Return the (X, Y) coordinate for the center point of the cell that contains the specified text.  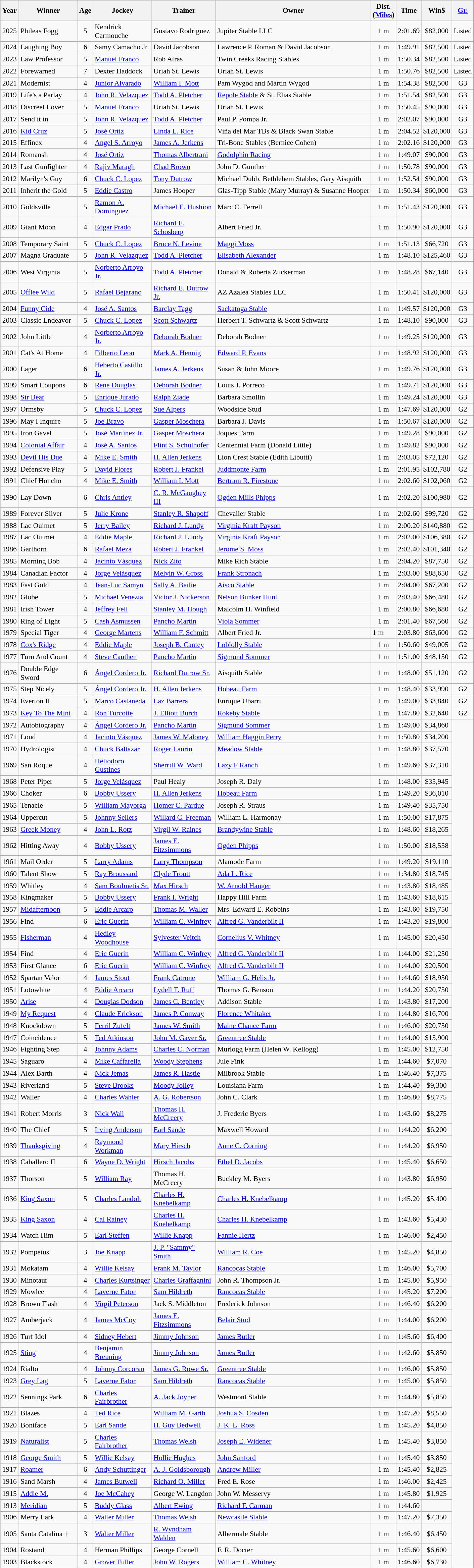
Canadian Factor (48, 573)
$16,700 (436, 1014)
Joe Knapp (122, 1252)
1:48.60 (409, 829)
1931 (9, 1268)
William M. Garth (184, 1413)
Ted Atkinson (122, 1038)
Heliodoro Gustines (122, 765)
1940 (9, 1130)
Year (9, 11)
Roamer (48, 1470)
David Jacobson (184, 47)
$7,070 (436, 1062)
2:00.80 (409, 609)
Maxwell Howard (293, 1130)
Barclay Tagg (184, 309)
1950 (9, 1002)
Marilyn's Guy (48, 179)
Rajiv Maragh (122, 167)
1939 (9, 1146)
2000 (9, 369)
2:01.69 (409, 31)
Win$ (436, 11)
Jockey (122, 11)
Homer C. Pardue (184, 806)
Laughing Boy (48, 47)
2:04.20 (409, 561)
1964 (9, 817)
Fannie Hertz (293, 1236)
José Martínez Jr. (122, 433)
1917 (9, 1470)
Glas-Tipp Stable (Mary Murray) & Susanne Hooper (293, 191)
1997 (9, 410)
1919 (9, 1442)
1925 (9, 1352)
Whitley (48, 886)
1:49.24 (409, 397)
2:02.40 (409, 549)
Paul P. Pompa Jr. (293, 119)
F. R. Docter (293, 1550)
1942 (9, 1097)
Eddie Castro (122, 191)
Charles Kurtsinger (122, 1280)
1992 (9, 469)
1982 (9, 597)
Dexter Haddock (122, 71)
John M. Gaver Sr. (184, 1038)
2:04.00 (409, 585)
Johnny Corcoran (122, 1369)
Steve Cauthen (122, 657)
1969 (9, 765)
$19,750 (436, 910)
Caballero II (48, 1162)
Ray Broussard (122, 874)
2002 (9, 337)
Repole Stable & St. Elias Stable (293, 95)
Andy Schuttinger (122, 1470)
1:50.80 (409, 737)
Knockdown (48, 1026)
$7,200 (436, 1292)
1984 (9, 573)
Lager (48, 369)
George Smith (48, 1458)
Loblolly Stable (293, 645)
Benjamin Breuning (122, 1352)
$35,945 (436, 781)
Blazes (48, 1413)
Special Tiger (48, 633)
Thanksgiving (48, 1146)
Kingmaker (48, 898)
Boniface (48, 1425)
Defensive Play (48, 469)
Jerry Bailey (122, 526)
$35,750 (436, 806)
1990 (9, 497)
2005 (9, 292)
Happy Hill Farm (293, 898)
1923 (9, 1381)
2013 (9, 167)
1:49.76 (409, 369)
2:04.52 (409, 131)
Donald & Roberta Zuckerman (293, 272)
$5,400 (436, 1199)
2019 (9, 95)
James R. Hastie (184, 1074)
Addison Stable (293, 1002)
1934 (9, 1236)
John C. Clark (293, 1097)
7 (85, 71)
1973 (9, 713)
Uppercut (48, 817)
Naturalist (48, 1442)
Step Nicely (48, 689)
Meridian (48, 1506)
1:46.60 (409, 1562)
Devil His Due (48, 457)
$87,750 (436, 561)
Pam Wygod and Martin Wygod (293, 83)
Florence Whitaker (293, 1014)
Romansh (48, 155)
Ramon A. Dominguez (122, 207)
Ada L. Rice (293, 874)
Elisabeth Alexander (293, 256)
1:49.60 (409, 765)
Westmont Stable (293, 1397)
2:01.95 (409, 469)
$20,450 (436, 938)
Lion Crest Stable (Edith Libutti) (293, 457)
1:49.40 (409, 806)
Jack S. Middleton (184, 1304)
Goldsville (48, 207)
Juddmonte Farm (293, 469)
1903 (9, 1562)
James Hooper (184, 191)
1996 (9, 421)
Cornelius V. Whitney (293, 938)
1930 (9, 1280)
1921 (9, 1413)
1956 (9, 922)
John D. Gunther (293, 167)
William Mayorga (122, 806)
2021 (9, 83)
Frank Catrone (184, 978)
Melvin W. Gross (184, 573)
Louisiana Farm (293, 1085)
John R. Thompson Jr. (293, 1280)
1980 (9, 621)
$34,200 (436, 737)
Alamode Farm (293, 862)
Globe (48, 597)
$99,720 (436, 513)
1:49.71 (409, 385)
Hirsch Jacobs (184, 1162)
Sackatoga Stable (293, 309)
$2,425 (436, 1482)
Stanley R. Shapoff (184, 513)
1957 (9, 910)
First Glance (48, 966)
Joe Bravo (122, 421)
2:02.20 (409, 497)
$34,860 (436, 725)
James Stout (122, 978)
Raymond Workman (122, 1146)
Sally A. Bailie (184, 585)
$102,780 (436, 469)
Buckley M. Byers (293, 1179)
Virgil Peterson (122, 1304)
Angel S. Arroyo (122, 143)
1:44.40 (409, 1085)
$82,000 (436, 31)
Midafternoon (48, 910)
2015 (9, 143)
Viola Sommer (293, 621)
$140,880 (436, 526)
1995 (9, 433)
Viña del Mar TBs & Black Swan Stable (293, 131)
The Chief (48, 1130)
Kid Cruz (48, 131)
1:50.67 (409, 421)
Classic Endeavor (48, 321)
$17,200 (436, 1002)
Richard E. Dutrow Jr. (184, 292)
Cox's Ridge (48, 645)
Hedley Woodhouse (122, 938)
Buddy Glass (122, 1506)
Minotaur (48, 1280)
$1,925 (436, 1494)
Virgil W. Raines (184, 829)
2017 (9, 119)
Hollie Hughes (184, 1458)
Frank M. Taylor (184, 1268)
2025 (9, 31)
1:51.54 (409, 95)
Jerome S. Moss (293, 549)
John W. Rogers (184, 1562)
Turf Idol (48, 1337)
Sam Boulmetis Sr. (122, 886)
Key To The Mint (48, 713)
David Flores (122, 469)
1:49.28 (409, 433)
1905 (9, 1533)
$106,380 (436, 537)
Twin Creeks Racing Stables (293, 59)
1955 (9, 938)
1937 (9, 1179)
$9,300 (436, 1085)
Enrique Ubarri (293, 701)
1960 (9, 874)
Herman Phillips (122, 1550)
Iron Gavel (48, 433)
1:47.80 (409, 713)
Frank I. Wright (184, 898)
2006 (9, 272)
Gr. (463, 11)
Bruce N. Levine (184, 244)
1918 (9, 1458)
1:46.80 (409, 1097)
Offlee Wild (48, 292)
Loud (48, 737)
Rostand (48, 1550)
Milbrook Stable (293, 1074)
Barbara J. Davis (293, 421)
Inherit the Gold (48, 191)
1966 (9, 794)
Blackstock (48, 1562)
1951 (9, 990)
Cash Asmussen (122, 621)
1977 (9, 657)
Sand Marsh (48, 1482)
Fisherman (48, 938)
2:00.20 (409, 526)
1991 (9, 481)
Willie Knapp (184, 1236)
1953 (9, 966)
2:02.07 (409, 119)
$8,275 (436, 1114)
2:02.16 (409, 143)
Turn And Count (48, 657)
2:03.40 (409, 597)
Aisco Stable (293, 585)
2024 (9, 47)
$125,460 (436, 256)
1924 (9, 1369)
William G. Helis Jr. (293, 978)
$7,375 (436, 1074)
Kendrick Carmouche (122, 31)
$18,615 (436, 898)
Phileas Fogg (48, 31)
1970 (9, 749)
Moody Jolley (184, 1085)
2:01.40 (409, 621)
Joseph R. Daly (293, 781)
Barbara Smollin (293, 397)
1936 (9, 1199)
Sennings Park (48, 1397)
Filberto Leon (122, 353)
Claude Erickson (122, 1014)
Cal Rainey (122, 1220)
Bertram R. Firestone (293, 481)
1:49.82 (409, 445)
Clyde Troutt (184, 874)
1:49.07 (409, 155)
Send it in (48, 119)
Woodside Stud (293, 410)
Nick Jemas (122, 1074)
Hydrologist (48, 749)
Pompeius (48, 1252)
Age (85, 11)
1:50.45 (409, 107)
Edgar Prado (122, 227)
Ted Rice (122, 1413)
Dist. (Miles) (383, 11)
Linda L. Rice (184, 131)
Jupiter Stable LLC (293, 31)
John L. Rotz (122, 829)
$37,310 (436, 765)
$18,485 (436, 886)
J. P. "Sammy" Smith (184, 1252)
$18,950 (436, 978)
1961 (9, 862)
Santa Catalina † (48, 1533)
H. Guy Bedwell (184, 1425)
Laz Barrera (184, 701)
Mokatam (48, 1268)
1983 (9, 585)
$5,700 (436, 1268)
Woody Stephens (184, 1062)
Magna Graduate (48, 256)
Godolphin Racing (293, 155)
1976 (9, 673)
Winner (48, 11)
San Roque (48, 765)
Rob Atras (184, 59)
Wayne D. Wright (122, 1162)
2003 (9, 321)
Mrs. Edward E. Robbins (293, 910)
1979 (9, 633)
1929 (9, 1292)
1:34.80 (409, 874)
2010 (9, 207)
1978 (9, 645)
$20,500 (436, 966)
$36,010 (436, 794)
2004 (9, 309)
Douglas Dodson (122, 1002)
Last Gunfighter (48, 167)
Jean-Luc Samyn (122, 585)
Garthorn (48, 549)
Charles C. Norman (184, 1049)
Discreet Lover (48, 107)
Alex Barth (48, 1074)
1:48.28 (409, 272)
Jeffrey Fell (122, 609)
1:48.40 (409, 689)
Joseph E. Widener (293, 1442)
$63,600 (436, 633)
Amberjack (48, 1320)
1:50.78 (409, 167)
Sue Alpers (184, 410)
J. Elliott Burch (184, 713)
Jule Fink (293, 1062)
Flint S. Schulhofer (184, 445)
1948 (9, 1026)
Hitting Away (48, 845)
Gustavo Rodriguez (184, 31)
Charles Wahler (122, 1097)
Anne C. Corning (293, 1146)
1:50.76 (409, 71)
1972 (9, 725)
Lydell T. Ruff (184, 990)
Nick Wall (122, 1114)
2014 (9, 155)
William C. Whitney (293, 1562)
2012 (9, 179)
George Martens (122, 633)
Rialto (48, 1369)
1968 (9, 781)
Arise (48, 1002)
Earl Steffen (122, 1236)
Nelson Bunker Hunt (293, 597)
Rafael Bejarano (122, 292)
$66,480 (436, 597)
$67,140 (436, 272)
Charles Graffagnini (184, 1280)
Irving Anderson (122, 1130)
Brandywine Stable (293, 829)
Brown Flash (48, 1304)
AZ Azalea Stables LLC (293, 292)
$6,400 (436, 1337)
1:51.43 (409, 207)
$66,680 (436, 609)
1920 (9, 1425)
$100,980 (436, 497)
J. K. L. Ross (293, 1425)
Steve Brooks (122, 1085)
Scott Schwartz (184, 321)
Ron Turcotte (122, 713)
$48,150 (436, 657)
James C. Bentley (184, 1002)
J. Frederic Byers (293, 1114)
Peter Piper (48, 781)
John Little (48, 337)
James Butwell (122, 1482)
1988 (9, 526)
Forewarned (48, 71)
2:03.80 (409, 633)
Ormsby (48, 410)
Junior Alvarado (122, 83)
William Ray (122, 1179)
A. G. Robertson (184, 1097)
James McCoy (122, 1320)
Larry Adams (122, 862)
Sherrill W. Ward (184, 765)
$101,340 (436, 549)
Tenacle (48, 806)
1:47.69 (409, 410)
Chevalier Stable (293, 513)
1958 (9, 898)
Richard F. Carman (293, 1506)
William F. Schmitt (184, 633)
2022 (9, 71)
Joe McCahey (122, 1494)
Spartan Valor (48, 978)
William R. Coe (293, 1252)
Sir Bear (48, 397)
Richard Dutrow Sr. (184, 673)
$6,600 (436, 1550)
Tri-Bone Stables (Bernice Cohen) (293, 143)
C. R. McGaughey III (184, 497)
1998 (9, 397)
$88,650 (436, 573)
1981 (9, 609)
West Virginia (48, 272)
$32,640 (436, 713)
Coincidence (48, 1038)
$19,800 (436, 922)
2:03.05 (409, 457)
Stanley M. Hough (184, 609)
Michael Dubb, Bethlehem Stables, Gary Aisquith (293, 179)
2:02.00 (409, 537)
1927 (9, 1320)
Thomas G. Benson (293, 990)
James G. Rowe Sr. (184, 1369)
Greek Money (48, 829)
$18,558 (436, 845)
$67,560 (436, 621)
Everton II (48, 701)
Roger Laurin (184, 749)
$6,650 (436, 1162)
Modernist (48, 83)
Talent Show (48, 874)
W. Arnold Hanger (293, 886)
1944 (9, 1074)
Merry Lark (48, 1517)
Charles Landolt (122, 1199)
$49,005 (436, 645)
2016 (9, 131)
Tony Dutrow (184, 179)
$8,550 (436, 1413)
R. Wyndham Walden (184, 1533)
Thorson (48, 1179)
Rafael Meza (122, 549)
George Cornell (184, 1550)
Larry Thompson (184, 862)
Richard O. Miller (184, 1482)
1:50.90 (409, 227)
Chad Brown (184, 167)
Maine Chance Farm (293, 1026)
Chris Antley (122, 497)
Waller (48, 1097)
Newcastle Stable (293, 1517)
Riverland (48, 1085)
1962 (9, 845)
1906 (9, 1517)
Mail Order (48, 862)
2001 (9, 353)
Temporary Saint (48, 244)
1971 (9, 737)
2007 (9, 256)
1965 (9, 806)
$7,350 (436, 1517)
1:48.80 (409, 749)
Maggi Moss (293, 244)
Thomas M. Waller (184, 910)
Nick Zito (184, 561)
Michael Venezia (122, 597)
Marc C. Ferrell (293, 207)
Thomas Albertrani (184, 155)
Mike Rich Stable (293, 561)
1986 (9, 549)
May I Inquire (48, 421)
Smart Coupons (48, 385)
Marco Castaneda (122, 701)
A. Jack Joyner (184, 1397)
A. J. Goldsborough (184, 1470)
Ethel D. Jacobs (293, 1162)
$72,120 (436, 457)
1932 (9, 1252)
1959 (9, 886)
Colonial Affair (48, 445)
Mowlee (48, 1292)
Saguaro (48, 1062)
$60,000 (436, 191)
René Douglas (122, 385)
Mary Hirsch (184, 1146)
James W. Maloney (184, 737)
$21,250 (436, 954)
Victor J. Nickerson (184, 597)
Funny Cide (48, 309)
Paul Healy (184, 781)
$33,840 (436, 701)
Albert Ewing (184, 1506)
1974 (9, 701)
Trainer (184, 11)
1985 (9, 561)
Herbert T. Schwartz & Scott Schwartz (293, 321)
Ring of Light (48, 621)
1994 (9, 445)
1989 (9, 513)
Joseph B. Cantey (184, 645)
$6,730 (436, 1562)
$12,750 (436, 1049)
1928 (9, 1304)
1:49.57 (409, 309)
1:51.13 (409, 244)
$15,900 (436, 1038)
1:51.00 (409, 657)
$2,450 (436, 1236)
Grover Fuller (122, 1562)
Autobiography (48, 725)
Sting (48, 1352)
Fast Gold (48, 585)
1952 (9, 978)
Mike Caffarella (122, 1062)
Enrique Jurado (122, 397)
2009 (9, 227)
1:42.60 (409, 1352)
George W. Langdon (184, 1494)
2011 (9, 191)
Johnny Adams (122, 1049)
Giant Moon (48, 227)
Frederick Johnson (293, 1304)
Grey Lag (48, 1381)
Julie Krone (122, 513)
Sylvester Veitch (184, 938)
$102,060 (436, 481)
1987 (9, 537)
1:50.41 (409, 292)
Effinex (48, 143)
Fred E. Rose (293, 1482)
$5,430 (436, 1220)
$18,265 (436, 829)
Life's a Parlay (48, 95)
$51,120 (436, 673)
Irish Tower (48, 609)
1926 (9, 1337)
Albermale Stable (293, 1533)
Owner (293, 11)
Richard E. Schosberg (184, 227)
1922 (9, 1397)
1:43.20 (409, 922)
Choker (48, 794)
William Haggin Perry (293, 737)
Cat's At Home (48, 353)
1915 (9, 1494)
Andrew Miller (293, 1470)
1999 (9, 385)
$2,825 (436, 1470)
1904 (9, 1550)
Aisquith Stable (293, 673)
2008 (9, 244)
1:50.60 (409, 645)
Sidney Hebert (122, 1337)
$5,950 (436, 1280)
Lazy F Ranch (293, 765)
John W. Messervy (293, 1494)
$19,110 (436, 862)
1938 (9, 1162)
$67,200 (436, 585)
2018 (9, 107)
1949 (9, 1014)
Ferril Zufelt (122, 1026)
$33,990 (436, 689)
$17,875 (436, 817)
Joseph R. Straus (293, 806)
1947 (9, 1038)
Double Edge Sword (48, 673)
Ralph Ziade (184, 397)
Malcolm H. Winfield (293, 609)
Johnny Sellers (122, 817)
Joques Farm (293, 433)
Ogden Mills Phipps (293, 497)
$6,450 (436, 1533)
Susan & John Moore (293, 369)
Watch Him (48, 1236)
Meadow Stable (293, 749)
1963 (9, 829)
Law Professor (48, 59)
1:48.92 (409, 353)
1:49.25 (409, 337)
Murlogg Farm (Helen W. Kellogg) (293, 1049)
Time (409, 11)
1:52.54 (409, 179)
Chief Honcho (48, 481)
Addie M. (48, 1494)
2023 (9, 59)
James P. Conway (184, 1014)
Heberto Castillo Jr. (122, 369)
Rokeby Stable (293, 713)
1993 (9, 457)
Fighting Step (48, 1049)
Lay Down (48, 497)
Lawrence P. Roman & David Jacobson (293, 47)
1941 (9, 1114)
My Request (48, 1014)
Chuck Baltazar (122, 749)
1913 (9, 1506)
Mark A. Hennig (184, 353)
Robert Morris (48, 1114)
$8,775 (436, 1097)
1:49.91 (409, 47)
Max Hirsch (184, 886)
1:54.38 (409, 83)
Centennial Farm (Donald Little) (293, 445)
Michael E. Hushion (184, 207)
1916 (9, 1482)
1935 (9, 1220)
1975 (9, 689)
1954 (9, 954)
$66,720 (436, 244)
1943 (9, 1085)
1945 (9, 1062)
Lotowhite (48, 990)
Forever Silver (48, 513)
Morning Bob (48, 561)
2:03.00 (409, 573)
Joshua S. Cosden (293, 1413)
$37,570 (436, 749)
Frank Stronach (293, 573)
Belair Stud (293, 1320)
James W. Smith (184, 1026)
Ogden Phipps (293, 845)
William L. Harmonay (293, 817)
John Sanford (293, 1458)
Louis J. Porreco (293, 385)
1946 (9, 1049)
Samy Camacho Jr. (122, 47)
$18,745 (436, 874)
Willard C. Freeman (184, 817)
Edward P. Evans (293, 353)
